Return (X, Y) of the center of cell containing provided text 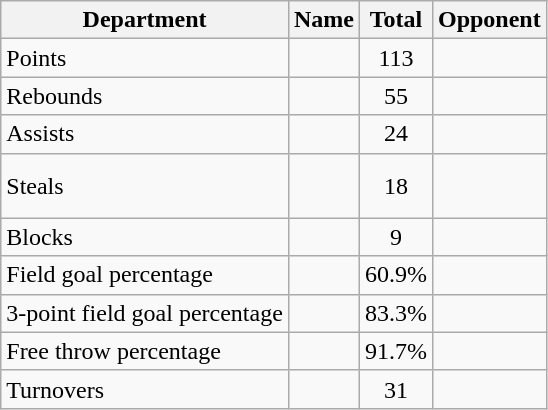
31 (396, 389)
3-point field goal percentage (145, 313)
Opponent (489, 20)
91.7% (396, 351)
Field goal percentage (145, 275)
83.3% (396, 313)
113 (396, 58)
Name (324, 20)
55 (396, 96)
18 (396, 186)
Points (145, 58)
9 (396, 237)
Turnovers (145, 389)
60.9% (396, 275)
Blocks (145, 237)
Department (145, 20)
Rebounds (145, 96)
Steals (145, 186)
Free throw percentage (145, 351)
Total (396, 20)
24 (396, 134)
Assists (145, 134)
